Identify which cell holds the provided text, then report its [x, y] central coordinate. 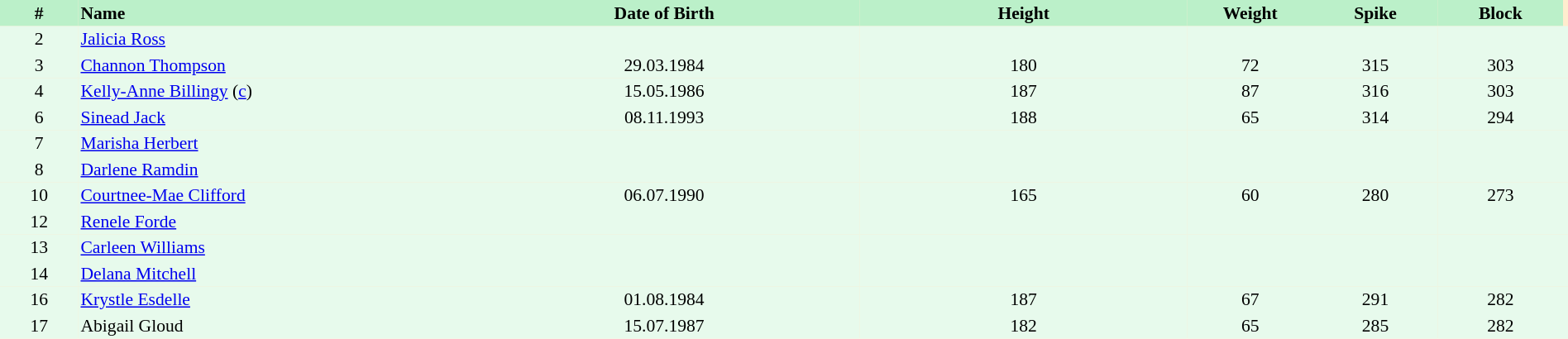
Sinead Jack [273, 117]
Kelly-Anne Billingy (c) [273, 91]
316 [1374, 91]
87 [1250, 91]
13 [39, 248]
15.07.1987 [664, 326]
60 [1250, 195]
67 [1250, 299]
17 [39, 326]
Marisha Herbert [273, 144]
08.11.1993 [664, 117]
294 [1500, 117]
Carleen Williams [273, 248]
8 [39, 169]
291 [1374, 299]
12 [39, 222]
29.03.1984 [664, 65]
Date of Birth [664, 13]
Block [1500, 13]
188 [1024, 117]
Jalicia Ross [273, 40]
10 [39, 195]
314 [1374, 117]
182 [1024, 326]
06.07.1990 [664, 195]
16 [39, 299]
Channon Thompson [273, 65]
180 [1024, 65]
Renele Forde [273, 222]
01.08.1984 [664, 299]
15.05.1986 [664, 91]
285 [1374, 326]
72 [1250, 65]
Delana Mitchell [273, 274]
3 [39, 65]
14 [39, 274]
Krystle Esdelle [273, 299]
273 [1500, 195]
165 [1024, 195]
Height [1024, 13]
6 [39, 117]
Darlene Ramdin [273, 169]
Name [273, 13]
2 [39, 40]
Abigail Gloud [273, 326]
# [39, 13]
4 [39, 91]
315 [1374, 65]
Spike [1374, 13]
Weight [1250, 13]
280 [1374, 195]
Courtnee-Mae Clifford [273, 195]
7 [39, 144]
